Pinpoint the cell where the given text exists, returning its [X, Y] midpoint coordinate. 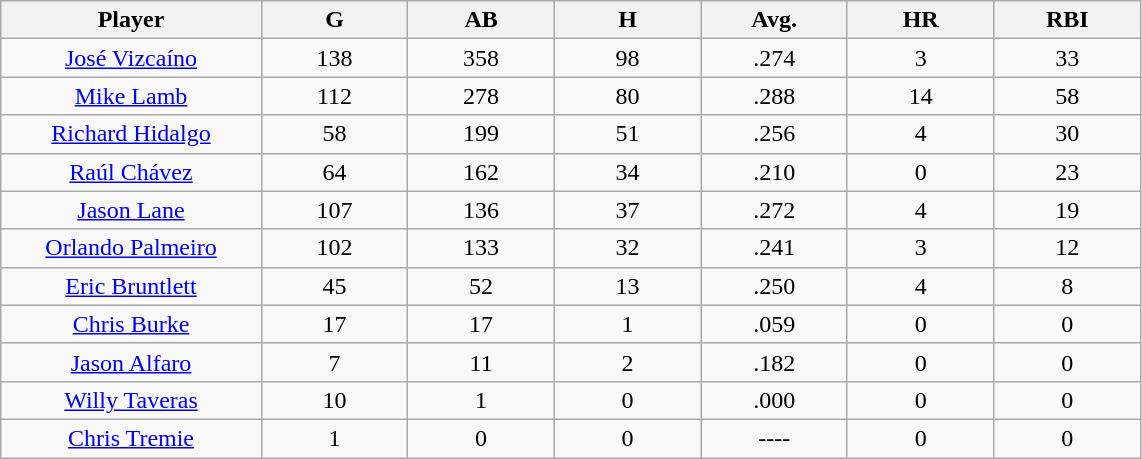
Richard Hidalgo [132, 134]
Jason Alfaro [132, 362]
358 [482, 58]
G [334, 20]
34 [628, 172]
Willy Taveras [132, 400]
Chris Tremie [132, 438]
10 [334, 400]
---- [774, 438]
8 [1068, 286]
Jason Lane [132, 210]
13 [628, 286]
H [628, 20]
37 [628, 210]
Player [132, 20]
.250 [774, 286]
11 [482, 362]
162 [482, 172]
80 [628, 96]
199 [482, 134]
136 [482, 210]
19 [1068, 210]
112 [334, 96]
RBI [1068, 20]
.256 [774, 134]
Raúl Chávez [132, 172]
107 [334, 210]
.182 [774, 362]
32 [628, 248]
.059 [774, 324]
Mike Lamb [132, 96]
52 [482, 286]
AB [482, 20]
2 [628, 362]
Orlando Palmeiro [132, 248]
45 [334, 286]
.241 [774, 248]
98 [628, 58]
33 [1068, 58]
HR [920, 20]
Avg. [774, 20]
7 [334, 362]
64 [334, 172]
.000 [774, 400]
.272 [774, 210]
102 [334, 248]
30 [1068, 134]
14 [920, 96]
12 [1068, 248]
138 [334, 58]
.288 [774, 96]
Chris Burke [132, 324]
Eric Bruntlett [132, 286]
.210 [774, 172]
.274 [774, 58]
51 [628, 134]
23 [1068, 172]
133 [482, 248]
José Vizcaíno [132, 58]
278 [482, 96]
